Scan for the cell matching the given text and deliver its [x, y] coordinate at center. 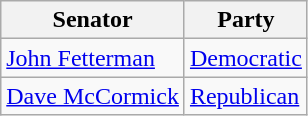
Senator [93, 20]
Democratic [246, 58]
Republican [246, 96]
Party [246, 20]
John Fetterman [93, 58]
Dave McCormick [93, 96]
